Extract the [X, Y] coordinate from the center of the cell holding the provided text.  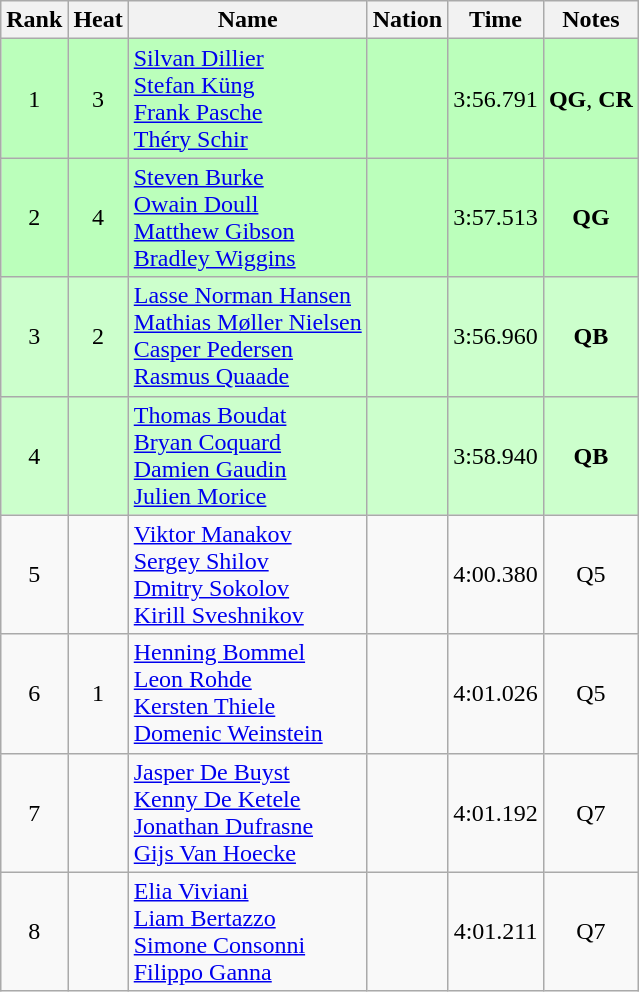
Nation [407, 20]
3:56.960 [496, 336]
3:58.940 [496, 456]
Jasper De BuystKenny De KeteleJonathan DufrasneGijs Van Hoecke [248, 812]
4:00.380 [496, 574]
QG, CR [590, 98]
Name [248, 20]
Heat [98, 20]
Notes [590, 20]
4:01.211 [496, 932]
6 [34, 694]
Elia VivianiLiam BertazzoSimone ConsonniFilippo Ganna [248, 932]
Lasse Norman HansenMathias Møller NielsenCasper PedersenRasmus Quaade [248, 336]
Viktor ManakovSergey ShilovDmitry SokolovKirill Sveshnikov [248, 574]
4:01.026 [496, 694]
Time [496, 20]
8 [34, 932]
Rank [34, 20]
Henning BommelLeon RohdeKersten ThieleDomenic Weinstein [248, 694]
Steven BurkeOwain DoullMatthew GibsonBradley Wiggins [248, 218]
Silvan DillierStefan KüngFrank PascheThéry Schir [248, 98]
5 [34, 574]
3:56.791 [496, 98]
QG [590, 218]
Thomas BoudatBryan CoquardDamien GaudinJulien Morice [248, 456]
7 [34, 812]
3:57.513 [496, 218]
4:01.192 [496, 812]
